Pinpoint the cell where the given text exists, returning its [x, y] midpoint coordinate. 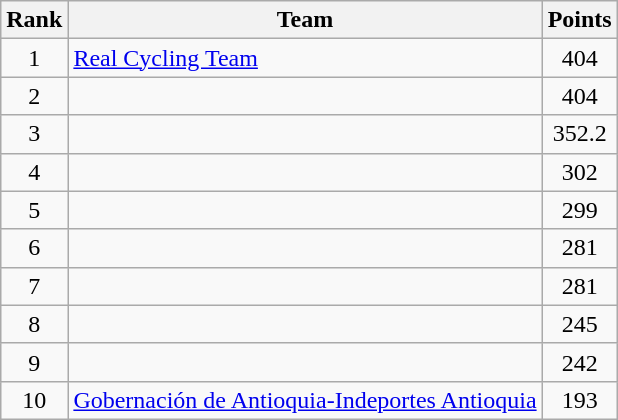
5 [34, 210]
6 [34, 248]
Points [580, 20]
245 [580, 324]
Real Cycling Team [305, 58]
Team [305, 20]
10 [34, 400]
1 [34, 58]
4 [34, 172]
352.2 [580, 134]
193 [580, 400]
302 [580, 172]
2 [34, 96]
9 [34, 362]
Rank [34, 20]
7 [34, 286]
Gobernación de Antioquia-Indeportes Antioquia [305, 400]
299 [580, 210]
242 [580, 362]
8 [34, 324]
3 [34, 134]
